Pinpoint the cell where the given text exists, returning its [X, Y] midpoint coordinate. 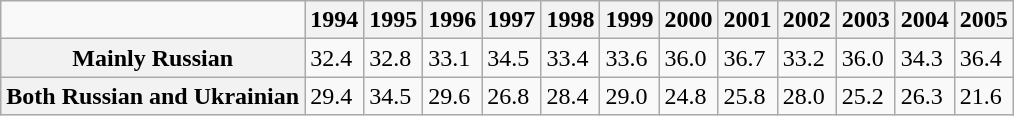
1996 [452, 20]
29.4 [334, 96]
1995 [394, 20]
33.1 [452, 58]
24.8 [688, 96]
29.0 [630, 96]
28.4 [570, 96]
1998 [570, 20]
1997 [512, 20]
29.6 [452, 96]
26.8 [512, 96]
26.3 [924, 96]
2003 [866, 20]
Mainly Russian [153, 58]
21.6 [984, 96]
2001 [748, 20]
2000 [688, 20]
32.8 [394, 58]
1994 [334, 20]
32.4 [334, 58]
34.3 [924, 58]
25.8 [748, 96]
33.2 [806, 58]
28.0 [806, 96]
2005 [984, 20]
2004 [924, 20]
33.6 [630, 58]
2002 [806, 20]
Both Russian and Ukrainian [153, 96]
36.7 [748, 58]
33.4 [570, 58]
25.2 [866, 96]
36.4 [984, 58]
1999 [630, 20]
